From the cell containing the given text, extract its center point as [x, y] coordinate. 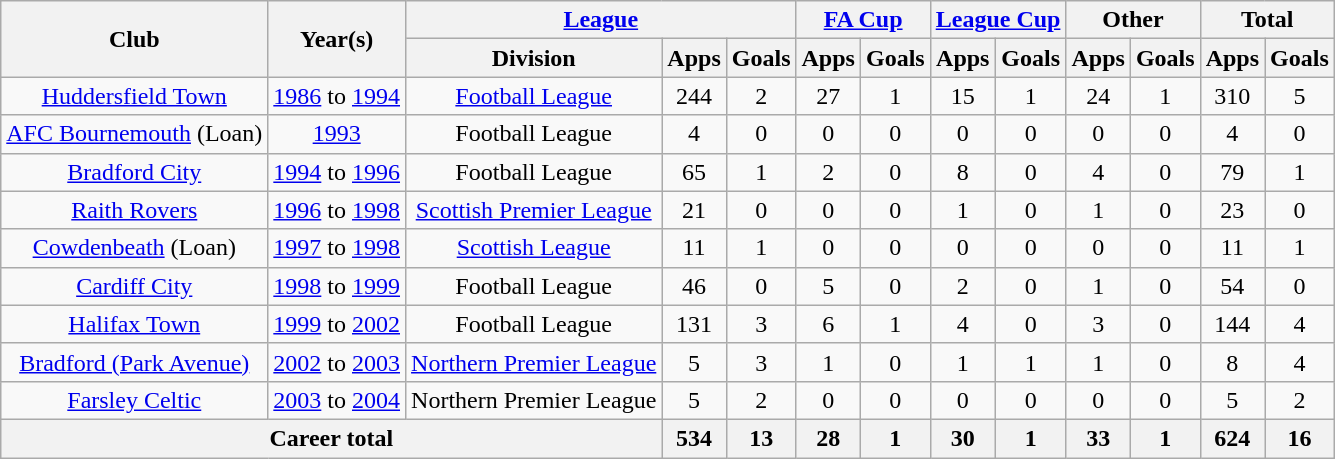
46 [694, 286]
534 [694, 438]
1996 to 1998 [337, 210]
65 [694, 172]
Huddersfield Town [134, 96]
Raith Rovers [134, 210]
Total [1267, 20]
33 [1098, 438]
Halifax Town [134, 324]
310 [1232, 96]
16 [1300, 438]
Cowdenbeath (Loan) [134, 248]
Scottish League [534, 248]
1997 to 1998 [337, 248]
Club [134, 39]
Farsley Celtic [134, 400]
Division [534, 58]
79 [1232, 172]
6 [828, 324]
30 [962, 438]
2002 to 2003 [337, 362]
League Cup [998, 20]
244 [694, 96]
1986 to 1994 [337, 96]
1994 to 1996 [337, 172]
AFC Bournemouth (Loan) [134, 134]
131 [694, 324]
144 [1232, 324]
624 [1232, 438]
28 [828, 438]
21 [694, 210]
Other [1133, 20]
FA Cup [863, 20]
27 [828, 96]
Scottish Premier League [534, 210]
1993 [337, 134]
1999 to 2002 [337, 324]
23 [1232, 210]
Cardiff City [134, 286]
Bradford City [134, 172]
24 [1098, 96]
Career total [332, 438]
13 [761, 438]
League [601, 20]
54 [1232, 286]
Year(s) [337, 39]
15 [962, 96]
2003 to 2004 [337, 400]
1998 to 1999 [337, 286]
Bradford (Park Avenue) [134, 362]
